Scan for the cell matching the given text and deliver its (X, Y) coordinate at center. 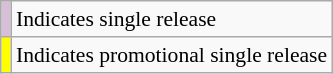
Indicates single release (172, 19)
Indicates promotional single release (172, 55)
